Capture the cell that displays the provided text and extract its [x, y] central coordinate. 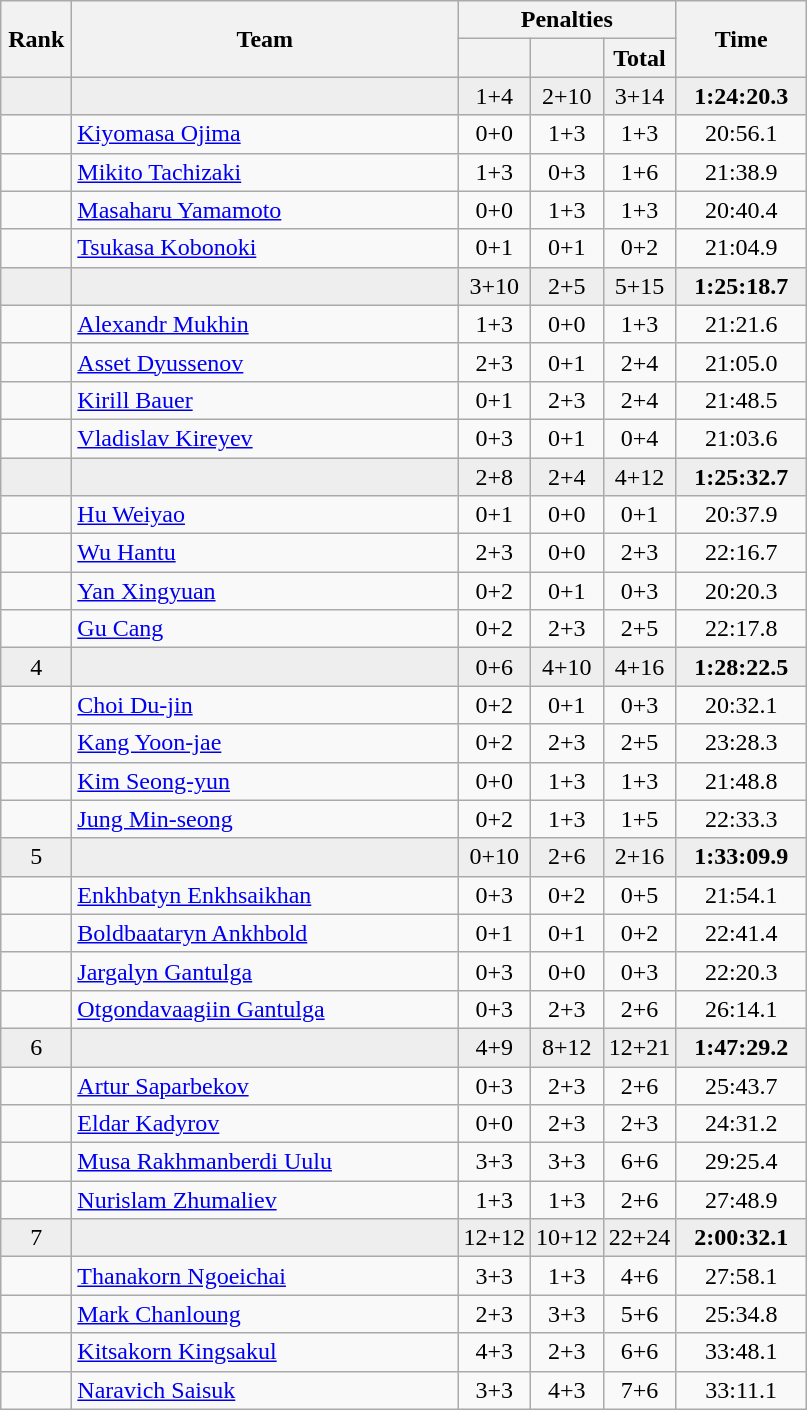
0+5 [640, 895]
Mikito Tachizaki [265, 172]
Masaharu Yamamoto [265, 210]
29:25.4 [742, 1162]
Choi Du-jin [265, 705]
Boldbaataryn Ankhbold [265, 933]
Time [742, 39]
0+6 [494, 667]
1:25:18.7 [742, 286]
Kiyomasa Ojima [265, 134]
21:54.1 [742, 895]
33:11.1 [742, 1390]
Rank [36, 39]
Kitsakorn Kingsakul [265, 1352]
21:38.9 [742, 172]
22:16.7 [742, 553]
Kirill Bauer [265, 400]
24:31.2 [742, 1124]
22+24 [640, 1238]
Asset Dyussenov [265, 362]
7+6 [640, 1390]
12+12 [494, 1238]
6 [36, 1047]
Mark Chanloung [265, 1314]
20:40.4 [742, 210]
0+4 [640, 438]
7 [36, 1238]
Kang Yoon-jae [265, 743]
Alexandr Mukhin [265, 324]
21:48.8 [742, 781]
4+16 [640, 667]
4+9 [494, 1047]
22:20.3 [742, 971]
Eldar Kadyrov [265, 1124]
10+12 [566, 1238]
3+14 [640, 96]
1+4 [494, 96]
1:33:09.9 [742, 857]
Tsukasa Kobonoki [265, 248]
Jargalyn Gantulga [265, 971]
2:00:32.1 [742, 1238]
12+21 [640, 1047]
21:03.6 [742, 438]
1:28:22.5 [742, 667]
4+6 [640, 1276]
21:05.0 [742, 362]
Musa Rakhmanberdi Uulu [265, 1162]
2+8 [494, 477]
Vladislav Kireyev [265, 438]
25:43.7 [742, 1085]
2+16 [640, 857]
Kim Seong-yun [265, 781]
Total [640, 58]
3+10 [494, 286]
1+5 [640, 819]
8+12 [566, 1047]
Artur Saparbekov [265, 1085]
1:47:29.2 [742, 1047]
5+6 [640, 1314]
Penalties [567, 20]
22:41.4 [742, 933]
33:48.1 [742, 1352]
5+15 [640, 286]
Nurislam Zhumaliev [265, 1200]
Naravich Saisuk [265, 1390]
1:25:32.7 [742, 477]
1+6 [640, 172]
Enkhbatyn Enkhsaikhan [265, 895]
Jung Min-seong [265, 819]
21:04.9 [742, 248]
25:34.8 [742, 1314]
Team [265, 39]
23:28.3 [742, 743]
Otgondavaagiin Gantulga [265, 1009]
27:48.9 [742, 1200]
1:24:20.3 [742, 96]
4 [36, 667]
20:37.9 [742, 515]
2+10 [566, 96]
4+12 [640, 477]
Gu Cang [265, 629]
Thanakorn Ngoeichai [265, 1276]
26:14.1 [742, 1009]
20:20.3 [742, 591]
0+10 [494, 857]
27:58.1 [742, 1276]
Wu Hantu [265, 553]
5 [36, 857]
22:33.3 [742, 819]
20:56.1 [742, 134]
20:32.1 [742, 705]
4+10 [566, 667]
21:48.5 [742, 400]
Hu Weiyao [265, 515]
Yan Xingyuan [265, 591]
21:21.6 [742, 324]
22:17.8 [742, 629]
